Locate the cell with the specified text and output its [x, y] center coordinate. 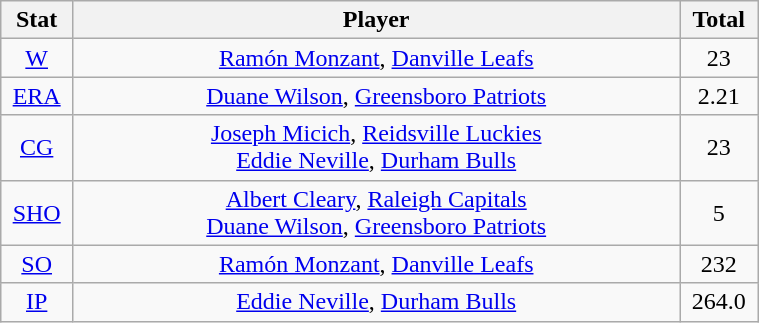
Player [376, 20]
Stat [37, 20]
Eddie Neville, Durham Bulls [376, 302]
SO [37, 264]
Total [719, 20]
Duane Wilson, Greensboro Patriots [376, 96]
IP [37, 302]
W [37, 58]
232 [719, 264]
Joseph Micich, Reidsville Luckies Eddie Neville, Durham Bulls [376, 148]
CG [37, 148]
Albert Cleary, Raleigh Capitals Duane Wilson, Greensboro Patriots [376, 212]
2.21 [719, 96]
ERA [37, 96]
SHO [37, 212]
5 [719, 212]
264.0 [719, 302]
